From the cell containing the given text, extract its center point as (X, Y) coordinate. 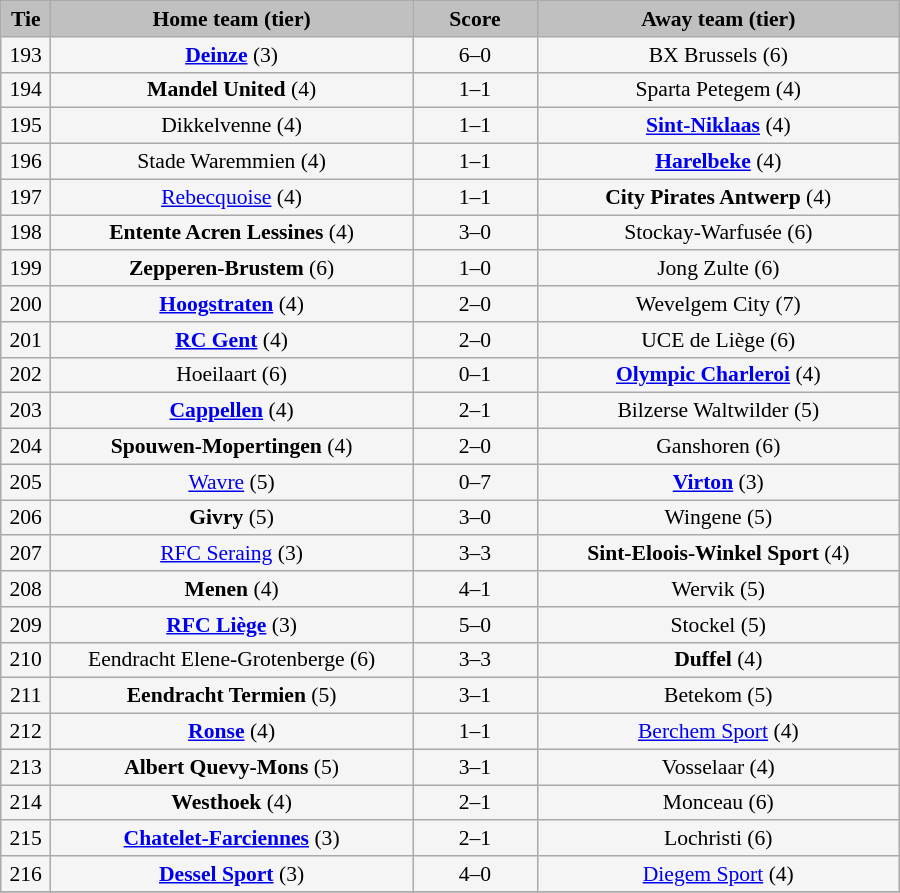
Spouwen-Mopertingen (4) (232, 447)
Lochristi (6) (718, 839)
213 (26, 767)
204 (26, 447)
Entente Acren Lessines (4) (232, 233)
211 (26, 696)
Virton (3) (718, 482)
Sparta Petegem (4) (718, 90)
UCE de Liège (6) (718, 340)
Tie (26, 19)
5–0 (476, 625)
Hoeilaart (6) (232, 375)
RFC Liège (3) (232, 625)
Ganshoren (6) (718, 447)
199 (26, 269)
Berchem Sport (4) (718, 732)
Away team (tier) (718, 19)
Vosselaar (4) (718, 767)
207 (26, 554)
Wevelgem City (7) (718, 304)
Deinze (3) (232, 55)
Home team (tier) (232, 19)
198 (26, 233)
4–1 (476, 589)
196 (26, 162)
209 (26, 625)
Stockay-Warfusée (6) (718, 233)
Eendracht Termien (5) (232, 696)
216 (26, 874)
Eendracht Elene-Grotenberge (6) (232, 660)
Cappellen (4) (232, 411)
Albert Quevy-Mons (5) (232, 767)
208 (26, 589)
Chatelet-Farciennes (3) (232, 839)
Hoogstraten (4) (232, 304)
Score (476, 19)
Jong Zulte (6) (718, 269)
Duffel (4) (718, 660)
212 (26, 732)
BX Brussels (6) (718, 55)
City Pirates Antwerp (4) (718, 197)
Diegem Sport (4) (718, 874)
Dessel Sport (3) (232, 874)
4–0 (476, 874)
Menen (4) (232, 589)
Dikkelvenne (4) (232, 126)
201 (26, 340)
Stade Waremmien (4) (232, 162)
Harelbeke (4) (718, 162)
Stockel (5) (718, 625)
RFC Seraing (3) (232, 554)
Olympic Charleroi (4) (718, 375)
197 (26, 197)
Sint-Niklaas (4) (718, 126)
Wavre (5) (232, 482)
0–7 (476, 482)
205 (26, 482)
0–1 (476, 375)
Westhoek (4) (232, 803)
Ronse (4) (232, 732)
RC Gent (4) (232, 340)
200 (26, 304)
1–0 (476, 269)
203 (26, 411)
215 (26, 839)
Betekom (5) (718, 696)
Wervik (5) (718, 589)
194 (26, 90)
202 (26, 375)
210 (26, 660)
214 (26, 803)
193 (26, 55)
206 (26, 518)
Givry (5) (232, 518)
195 (26, 126)
6–0 (476, 55)
Wingene (5) (718, 518)
Sint-Eloois-Winkel Sport (4) (718, 554)
Bilzerse Waltwilder (5) (718, 411)
Mandel United (4) (232, 90)
Monceau (6) (718, 803)
Zepperen-Brustem (6) (232, 269)
Rebecquoise (4) (232, 197)
